Locate the cell with the specified text and output its (X, Y) center coordinate. 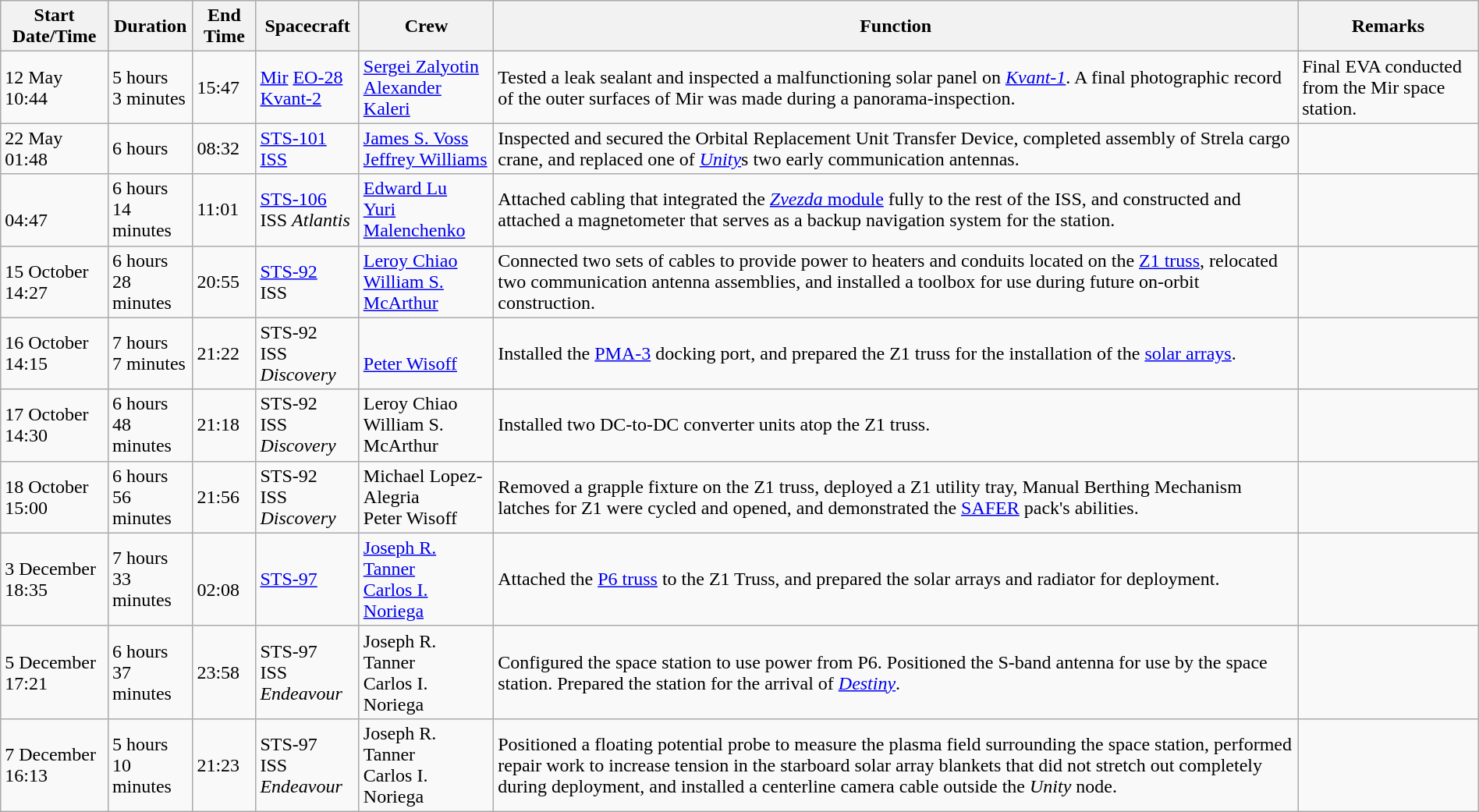
5 hours10 minutes (150, 764)
5 December17:21 (55, 672)
6 hours14 minutes (150, 210)
End Time (225, 27)
08:32 (225, 148)
3 December18:35 (55, 579)
6 hours56 minutes (150, 497)
James S. VossJeffrey Williams (426, 148)
20:55 (225, 282)
7 hours33 minutes (150, 579)
Start Date/Time (55, 27)
Crew (426, 27)
18 October15:00 (55, 497)
Remarks (1389, 27)
22 May01:48 (55, 148)
02:08 (225, 579)
6 hours37 minutes (150, 672)
5 hours3 minutes (150, 87)
17 October14:30 (55, 425)
STS-106ISS Atlantis (307, 210)
STS-97 (307, 579)
Final EVA conducted from the Mir space station. (1389, 87)
Mir EO-28Kvant-2 (307, 87)
11:01 (225, 210)
Michael Lopez-AlegriaPeter Wisoff (426, 497)
Edward LuYuri Malenchenko (426, 210)
04:47 (55, 210)
23:58 (225, 672)
21:23 (225, 764)
21:56 (225, 497)
Installed two DC-to-DC converter units atop the Z1 truss. (896, 425)
Peter Wisoff (426, 353)
Attached the P6 truss to the Z1 Truss, and prepared the solar arrays and radiator for deployment. (896, 579)
21:22 (225, 353)
Function (896, 27)
Duration (150, 27)
16 October14:15 (55, 353)
Spacecraft (307, 27)
7 hours7 minutes (150, 353)
21:18 (225, 425)
15 October14:27 (55, 282)
STS-92ISS (307, 282)
STS-101ISS (307, 148)
7 December16:13 (55, 764)
12 May10:44 (55, 87)
6 hours28 minutes (150, 282)
6 hours48 minutes (150, 425)
6 hours (150, 148)
15:47 (225, 87)
Sergei ZalyotinAlexander Kaleri (426, 87)
Installed the PMA-3 docking port, and prepared the Z1 truss for the installation of the solar arrays. (896, 353)
